Output the (x, y) coordinate of the center of the cell containing the given text.  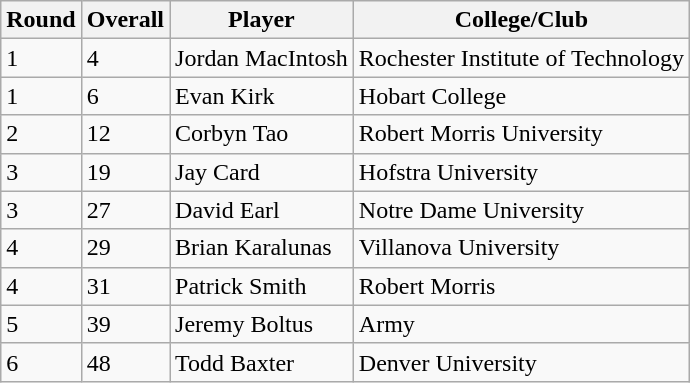
Round (41, 20)
29 (125, 248)
Hobart College (521, 96)
Hofstra University (521, 172)
12 (125, 134)
Brian Karalunas (262, 248)
39 (125, 324)
David Earl (262, 210)
Villanova University (521, 248)
19 (125, 172)
Denver University (521, 362)
Jeremy Boltus (262, 324)
48 (125, 362)
2 (41, 134)
Notre Dame University (521, 210)
Robert Morris University (521, 134)
Army (521, 324)
31 (125, 286)
Jordan MacIntosh (262, 58)
Jay Card (262, 172)
5 (41, 324)
Corbyn Tao (262, 134)
27 (125, 210)
Evan Kirk (262, 96)
Robert Morris (521, 286)
College/Club (521, 20)
Patrick Smith (262, 286)
Player (262, 20)
Overall (125, 20)
Rochester Institute of Technology (521, 58)
Todd Baxter (262, 362)
